Identify which cell holds the provided text, then report its (x, y) central coordinate. 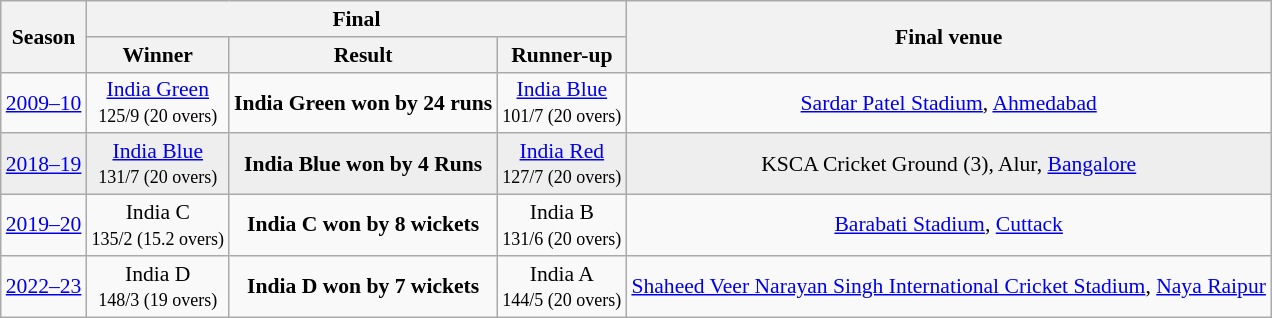
Winner (158, 55)
2009–10 (44, 102)
India C won by 8 wickets (363, 226)
India Green 125/9 (20 overs) (158, 102)
2019–20 (44, 226)
Sardar Patel Stadium, Ahmedabad (948, 102)
Final (356, 19)
India D won by 7 wickets (363, 286)
India Blue 101/7 (20 overs) (562, 102)
Runner-up (562, 55)
India Red127/7 (20 overs) (562, 164)
India D 148/3 (19 overs) (158, 286)
India B 131/6 (20 overs) (562, 226)
2018–19 (44, 164)
Season (44, 36)
India Blue won by 4 Runs (363, 164)
KSCA Cricket Ground (3), Alur, Bangalore (948, 164)
India C 135/2 (15.2 overs) (158, 226)
India A 144/5 (20 overs) (562, 286)
2022–23 (44, 286)
Final venue (948, 36)
Barabati Stadium, Cuttack (948, 226)
Result (363, 55)
India Green won by 24 runs (363, 102)
Shaheed Veer Narayan Singh International Cricket Stadium, Naya Raipur (948, 286)
India Blue131/7 (20 overs) (158, 164)
